Identify which cell holds the provided text, then report its [X, Y] central coordinate. 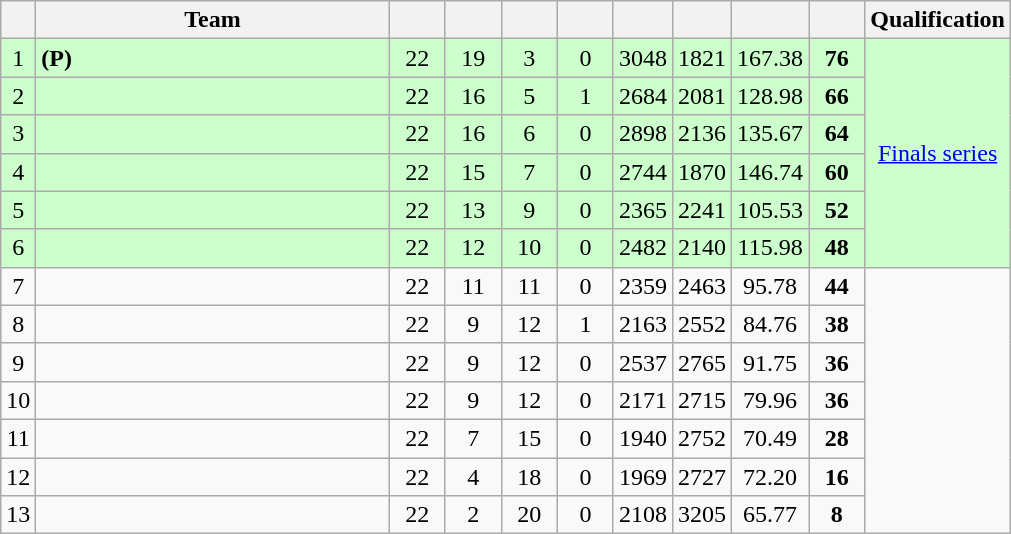
135.67 [770, 134]
76 [837, 58]
Qualification [938, 20]
1969 [642, 477]
48 [837, 248]
2359 [642, 286]
2108 [642, 515]
20 [529, 515]
1940 [642, 438]
2140 [702, 248]
105.53 [770, 210]
64 [837, 134]
70.49 [770, 438]
65.77 [770, 515]
60 [837, 172]
2898 [642, 134]
2727 [702, 477]
2684 [642, 96]
128.98 [770, 96]
115.98 [770, 248]
84.76 [770, 324]
2482 [642, 248]
2081 [702, 96]
2171 [642, 400]
44 [837, 286]
2537 [642, 362]
3048 [642, 58]
79.96 [770, 400]
167.38 [770, 58]
2744 [642, 172]
2552 [702, 324]
2241 [702, 210]
146.74 [770, 172]
1870 [702, 172]
2765 [702, 362]
66 [837, 96]
28 [837, 438]
2136 [702, 134]
91.75 [770, 362]
52 [837, 210]
2365 [642, 210]
19 [473, 58]
(P) [212, 58]
Finals series [938, 153]
1821 [702, 58]
Team [212, 20]
2752 [702, 438]
2163 [642, 324]
3205 [702, 515]
38 [837, 324]
2715 [702, 400]
2463 [702, 286]
95.78 [770, 286]
18 [529, 477]
72.20 [770, 477]
